Identify which cell holds the provided text, then report its (x, y) central coordinate. 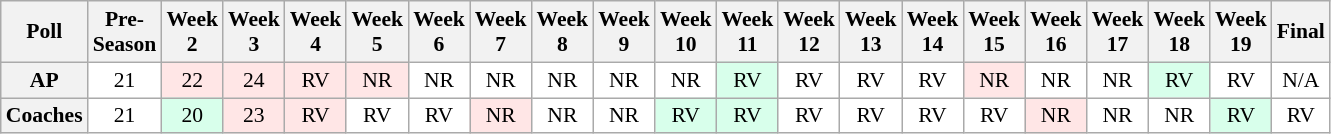
Week5 (377, 32)
Week7 (501, 32)
Week13 (871, 32)
Week17 (1118, 32)
Week10 (686, 32)
Week8 (562, 32)
Week2 (192, 32)
Week6 (439, 32)
Week15 (994, 32)
N/A (1301, 80)
22 (192, 80)
Week3 (254, 32)
Week19 (1241, 32)
Week14 (933, 32)
Week18 (1179, 32)
Week11 (748, 32)
Week16 (1056, 32)
20 (192, 116)
Week9 (624, 32)
Poll (44, 32)
Pre-Season (125, 32)
Week12 (809, 32)
24 (254, 80)
Week4 (316, 32)
Coaches (44, 116)
Final (1301, 32)
23 (254, 116)
AP (44, 80)
